Return the (X, Y) coordinate for the center point of the cell that contains the specified text.  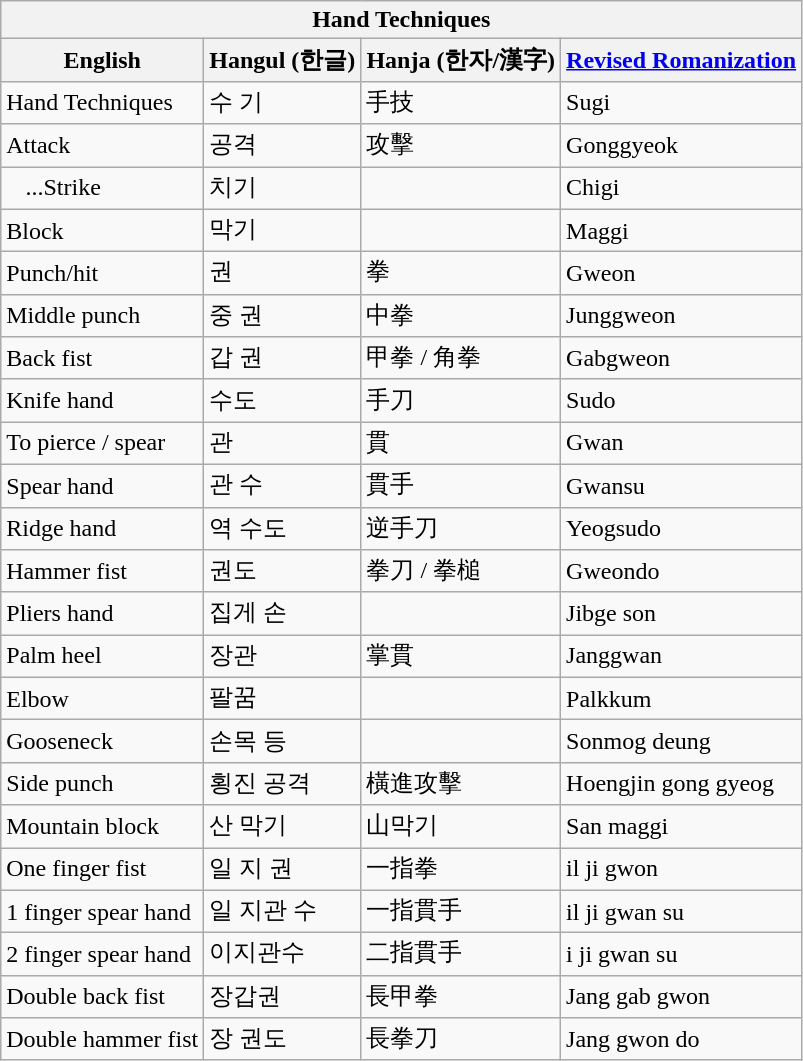
Double back fist (102, 996)
Sugi (682, 102)
치기 (282, 188)
Junggweon (682, 316)
장 권도 (282, 1040)
중 권 (282, 316)
San maggi (682, 826)
2 finger spear hand (102, 954)
Middle punch (102, 316)
산 막기 (282, 826)
Gonggyeok (682, 146)
팔꿈 (282, 698)
Hammer fist (102, 572)
권 (282, 274)
관 수 (282, 486)
Gwan (682, 444)
Double hammer fist (102, 1040)
甲拳 / 角拳 (461, 358)
Punch/hit (102, 274)
il ji gwan su (682, 912)
拳 (461, 274)
拳刀 / 拳槌 (461, 572)
長甲拳 (461, 996)
1 finger spear hand (102, 912)
貫手 (461, 486)
일 지관 수 (282, 912)
Block (102, 230)
Back fist (102, 358)
Gweondo (682, 572)
Palm heel (102, 656)
Attack (102, 146)
Yeogsudo (682, 528)
권도 (282, 572)
i ji gwan su (682, 954)
逆手刀 (461, 528)
Ridge hand (102, 528)
역 수도 (282, 528)
Hoengjin gong gyeog (682, 784)
Side punch (102, 784)
일 지 권 (282, 870)
二指貫手 (461, 954)
Janggwan (682, 656)
Jang gwon do (682, 1040)
Knife hand (102, 400)
Sudo (682, 400)
수도 (282, 400)
手刀 (461, 400)
...Strike (102, 188)
Jibge son (682, 614)
Mountain block (102, 826)
一指拳 (461, 870)
手技 (461, 102)
이지관수 (282, 954)
掌貫 (461, 656)
English (102, 60)
Gooseneck (102, 742)
Pliers hand (102, 614)
Sonmog deung (682, 742)
長拳刀 (461, 1040)
집게 손 (282, 614)
Hangul (한글) (282, 60)
Gwansu (682, 486)
막기 (282, 230)
Revised Romanization (682, 60)
山막기 (461, 826)
장갑권 (282, 996)
횡진 공격 (282, 784)
갑 권 (282, 358)
손목 등 (282, 742)
中拳 (461, 316)
관 (282, 444)
Maggi (682, 230)
il ji gwon (682, 870)
장관 (282, 656)
一指貫手 (461, 912)
Jang gab gwon (682, 996)
To pierce / spear (102, 444)
Gabgweon (682, 358)
Palkkum (682, 698)
수 기 (282, 102)
Hanja (한자/漢字) (461, 60)
공격 (282, 146)
One finger fist (102, 870)
Gweon (682, 274)
Spear hand (102, 486)
攻擊 (461, 146)
貫 (461, 444)
Elbow (102, 698)
Chigi (682, 188)
橫進攻擊 (461, 784)
